From the cell containing the given text, extract its center point as [x, y] coordinate. 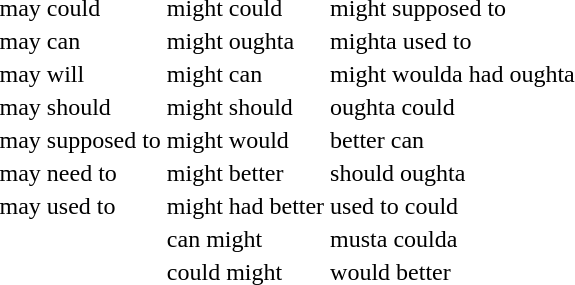
might had better [245, 206]
might better [245, 173]
might should [245, 107]
might oughta [245, 41]
might would [245, 140]
might can [245, 74]
can might [245, 239]
